Scan for the cell matching the given text and deliver its [x, y] coordinate at center. 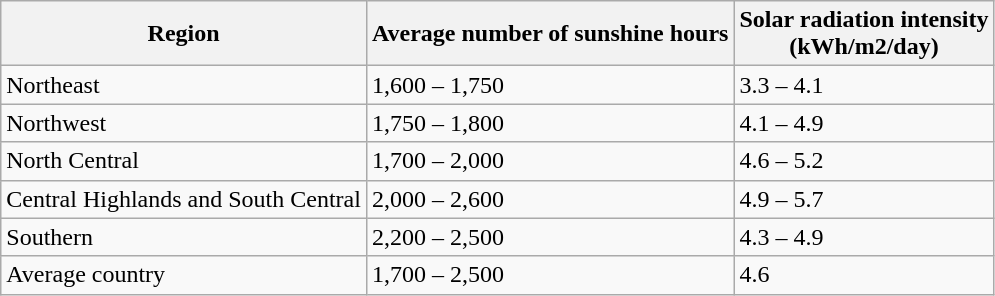
Average country [184, 275]
2,000 – 2,600 [550, 199]
Northeast [184, 85]
4.6 [864, 275]
2,200 – 2,500 [550, 237]
Average number of sunshine hours [550, 34]
Central Highlands and South Central [184, 199]
Region [184, 34]
North Central [184, 161]
4.9 – 5.7 [864, 199]
4.3 – 4.9 [864, 237]
1,700 – 2,500 [550, 275]
Solar radiation intensity(kWh/m2/day) [864, 34]
1,600 – 1,750 [550, 85]
4.6 – 5.2 [864, 161]
4.1 – 4.9 [864, 123]
3.3 – 4.1 [864, 85]
Northwest [184, 123]
1,700 – 2,000 [550, 161]
1,750 – 1,800 [550, 123]
Southern [184, 237]
